Find where the given text appears and provide that cell's center as (X, Y) coordinate. 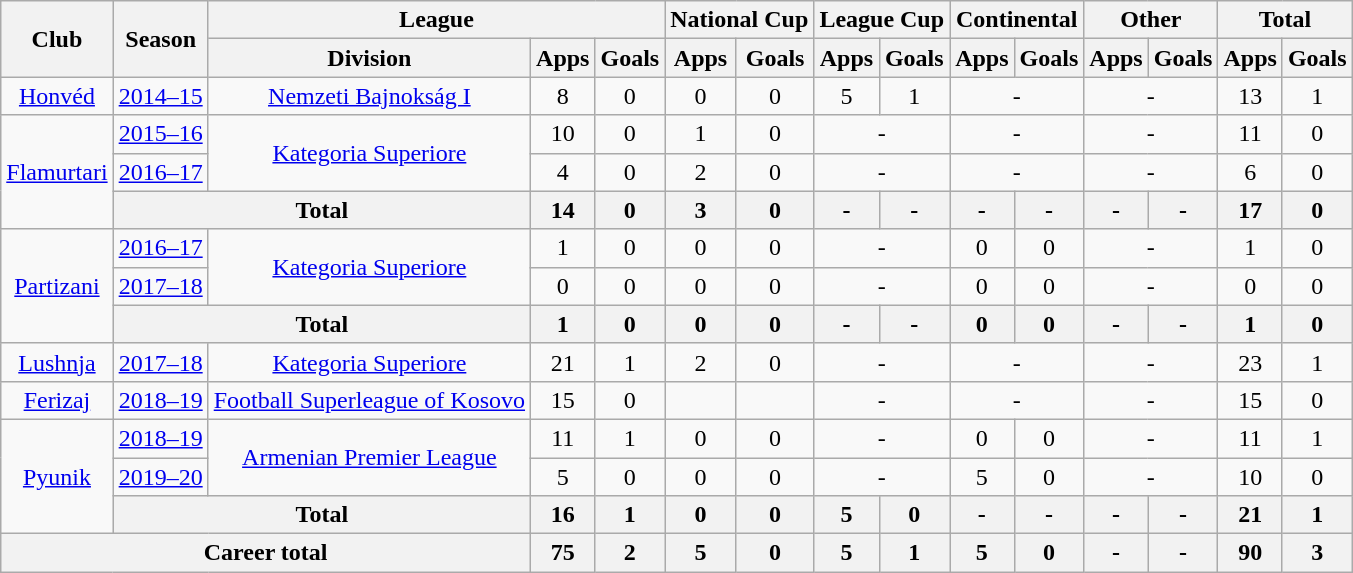
Other (1151, 20)
Career total (266, 553)
Ferizaj (57, 400)
75 (563, 553)
13 (1250, 96)
Lushnja (57, 362)
16 (563, 515)
14 (563, 210)
Club (57, 39)
Flamurtari (57, 172)
Partizani (57, 286)
Continental (1017, 20)
8 (563, 96)
Honvéd (57, 96)
National Cup (740, 20)
90 (1250, 553)
23 (1250, 362)
Football Superleague of Kosovo (369, 400)
6 (1250, 172)
2015–16 (160, 134)
League Cup (882, 20)
2019–20 (160, 477)
Division (369, 58)
2014–15 (160, 96)
Season (160, 39)
Pyunik (57, 476)
Armenian Premier League (369, 457)
4 (563, 172)
17 (1250, 210)
League (436, 20)
Nemzeti Bajnokság I (369, 96)
